Pinpoint the cell where the given text exists, returning its [x, y] midpoint coordinate. 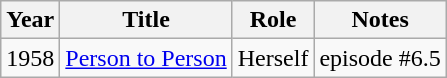
Person to Person [146, 58]
Role [273, 20]
episode #6.5 [380, 58]
Notes [380, 20]
Year [30, 20]
Title [146, 20]
Herself [273, 58]
1958 [30, 58]
